Output the [x, y] coordinate of the center of the cell containing the given text.  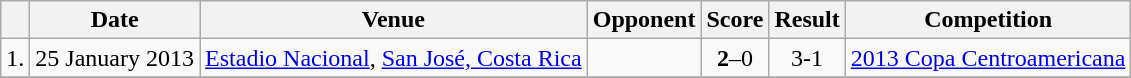
Date [115, 20]
3-1 [807, 58]
Score [735, 20]
Estadio Nacional, San José, Costa Rica [394, 58]
2–0 [735, 58]
Competition [988, 20]
25 January 2013 [115, 58]
1. [16, 58]
2013 Copa Centroamericana [988, 58]
Opponent [644, 20]
Result [807, 20]
Venue [394, 20]
